Extract the [X, Y] coordinate from the center of the cell holding the provided text.  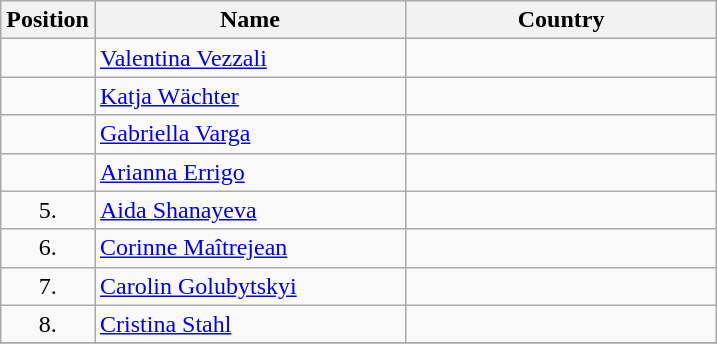
Aida Shanayeva [250, 210]
7. [48, 286]
Corinne Maîtrejean [250, 248]
5. [48, 210]
Position [48, 20]
Katja Wächter [250, 96]
6. [48, 248]
Carolin Golubytskyi [250, 286]
Valentina Vezzali [250, 58]
Arianna Errigo [250, 172]
Gabriella Varga [250, 134]
Cristina Stahl [250, 324]
8. [48, 324]
Country [562, 20]
Name [250, 20]
